Scan for the cell matching the given text and deliver its [X, Y] coordinate at center. 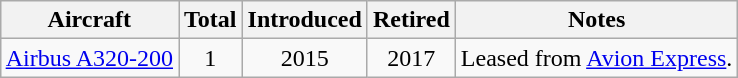
1 [211, 58]
Retired [411, 20]
2017 [411, 58]
Total [211, 20]
Aircraft [89, 20]
Notes [596, 20]
Airbus A320-200 [89, 58]
Leased from Avion Express. [596, 58]
2015 [304, 58]
Introduced [304, 20]
